Find where the given text appears and provide that cell's center as (x, y) coordinate. 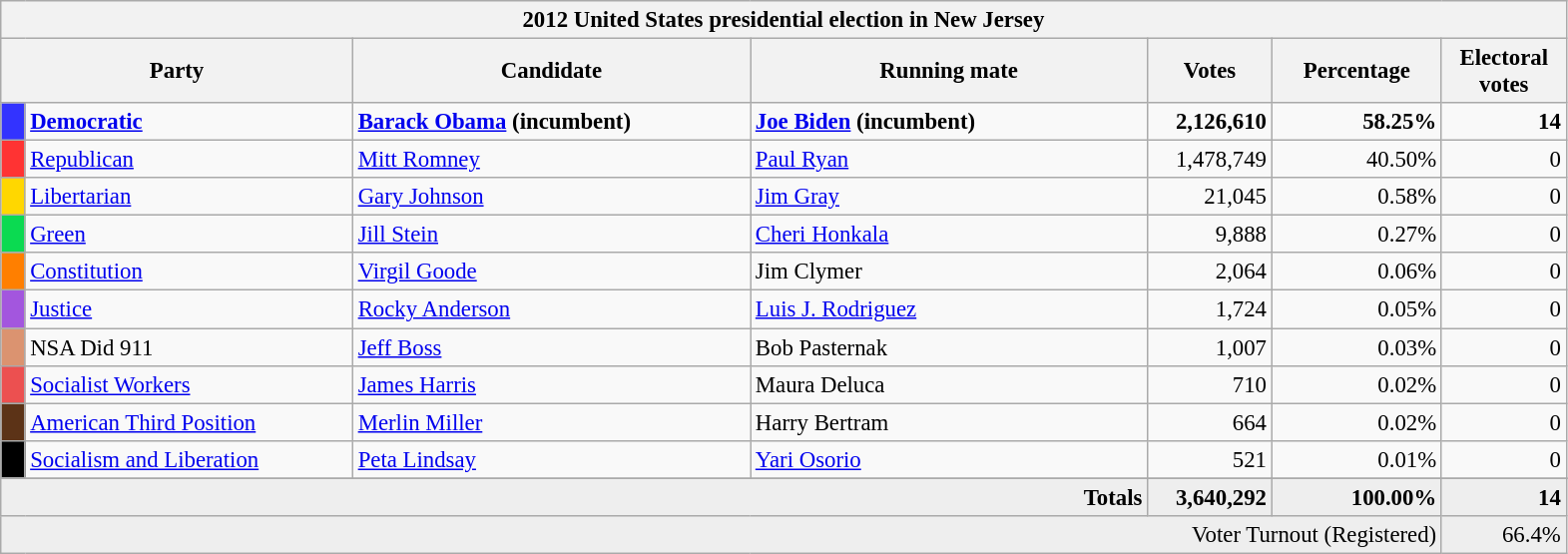
Luis J. Rodriguez (949, 309)
Party (178, 72)
2012 United States presidential election in New Jersey (784, 20)
Jeff Boss (551, 347)
58.25% (1356, 122)
Votes (1210, 72)
Socialist Workers (189, 384)
Constitution (189, 273)
Cheri Honkala (949, 235)
Jim Clymer (949, 273)
Mitt Romney (551, 160)
40.50% (1356, 160)
2,126,610 (1210, 122)
1,478,749 (1210, 160)
0.05% (1356, 309)
Barack Obama (incumbent) (551, 122)
Democratic (189, 122)
Bob Pasternak (949, 347)
James Harris (551, 384)
Jim Gray (949, 197)
0.06% (1356, 273)
Maura Deluca (949, 384)
Running mate (949, 72)
664 (1210, 422)
Justice (189, 309)
Harry Bertram (949, 422)
1,724 (1210, 309)
Candidate (551, 72)
Totals (575, 497)
1,007 (1210, 347)
0.27% (1356, 235)
NSA Did 911 (189, 347)
9,888 (1210, 235)
Libertarian (189, 197)
0.01% (1356, 459)
Virgil Goode (551, 273)
Electoral votes (1503, 72)
Socialism and Liberation (189, 459)
2,064 (1210, 273)
0.58% (1356, 197)
21,045 (1210, 197)
Peta Lindsay (551, 459)
Republican (189, 160)
100.00% (1356, 497)
Green (189, 235)
0.03% (1356, 347)
66.4% (1503, 535)
710 (1210, 384)
American Third Position (189, 422)
Jill Stein (551, 235)
Yari Osorio (949, 459)
521 (1210, 459)
Gary Johnson (551, 197)
Merlin Miller (551, 422)
Joe Biden (incumbent) (949, 122)
Rocky Anderson (551, 309)
Percentage (1356, 72)
3,640,292 (1210, 497)
Voter Turnout (Registered) (722, 535)
Paul Ryan (949, 160)
